Determine the (X, Y) coordinate at the center of the cell enclosing the given text.  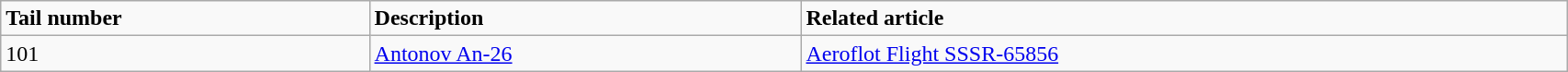
101 (186, 54)
Aeroflot Flight SSSR-65856 (1184, 54)
Description (585, 18)
Related article (1184, 18)
Antonov An-26 (585, 54)
Tail number (186, 18)
